Capture the cell that displays the provided text and extract its [X, Y] central coordinate. 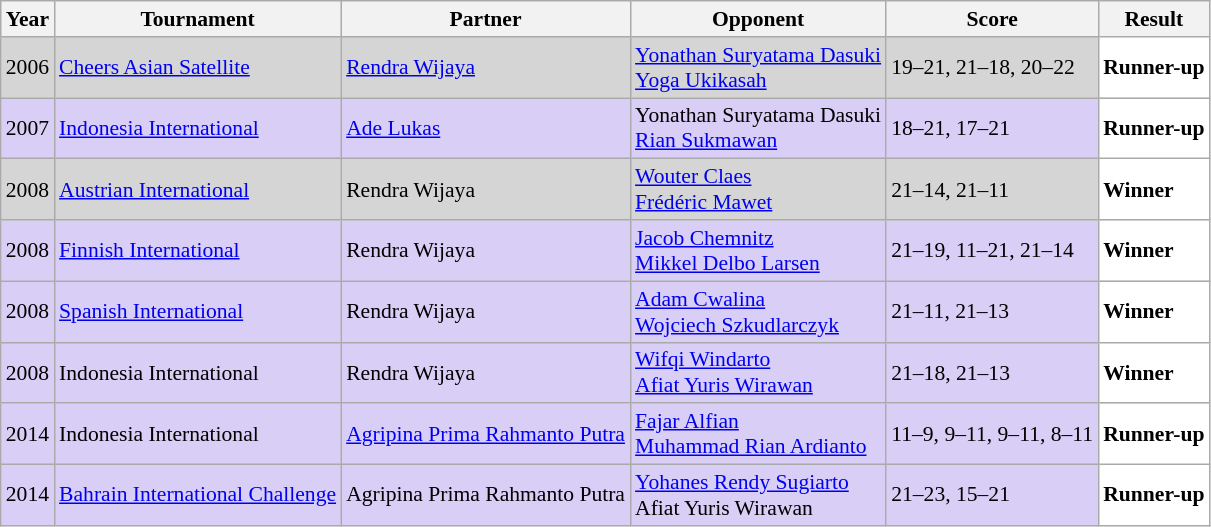
Tournament [198, 19]
2007 [28, 128]
Fajar Alfian Muhammad Rian Ardianto [758, 434]
Partner [486, 19]
21–18, 21–13 [992, 372]
21–11, 21–13 [992, 312]
19–21, 21–18, 20–22 [992, 68]
Austrian International [198, 190]
21–23, 15–21 [992, 496]
Opponent [758, 19]
Score [992, 19]
Finnish International [198, 250]
2006 [28, 68]
11–9, 9–11, 9–11, 8–11 [992, 434]
18–21, 17–21 [992, 128]
Jacob Chemnitz Mikkel Delbo Larsen [758, 250]
Wouter Claes Frédéric Mawet [758, 190]
21–14, 21–11 [992, 190]
Yonathan Suryatama Dasuki Rian Sukmawan [758, 128]
Result [1154, 19]
Adam Cwalina Wojciech Szkudlarczyk [758, 312]
21–19, 11–21, 21–14 [992, 250]
Spanish International [198, 312]
Bahrain International Challenge [198, 496]
Cheers Asian Satellite [198, 68]
Yonathan Suryatama Dasuki Yoga Ukikasah [758, 68]
Wifqi Windarto Afiat Yuris Wirawan [758, 372]
Year [28, 19]
Yohanes Rendy Sugiarto Afiat Yuris Wirawan [758, 496]
Ade Lukas [486, 128]
